Provide the [X, Y] coordinate of the cell's center where the given text is located.  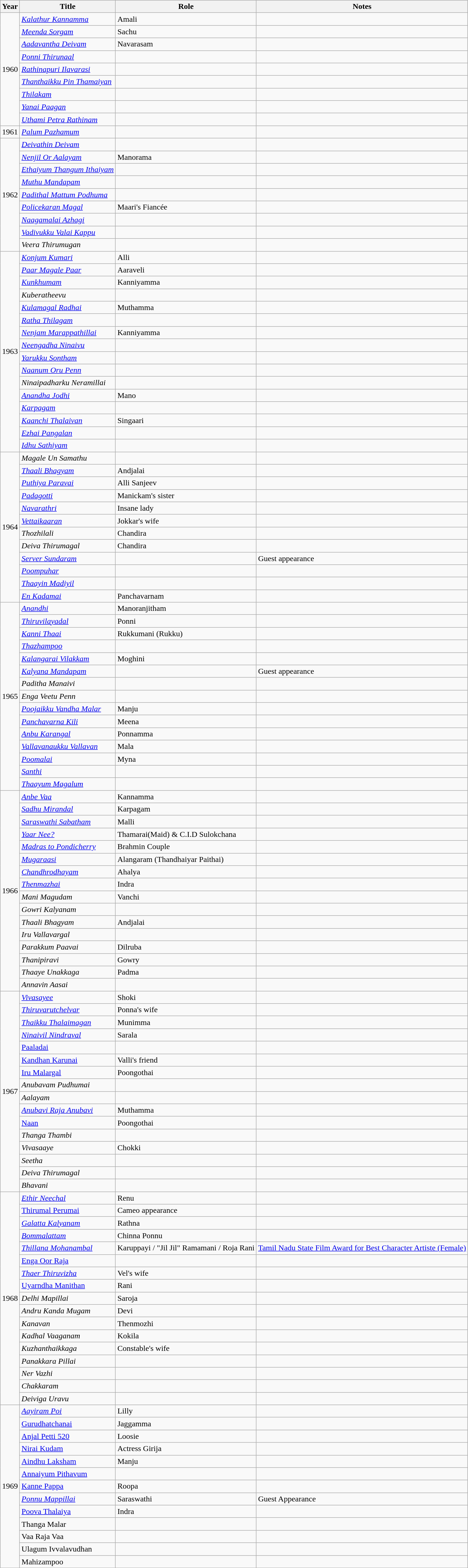
Server Sundaram [68, 558]
Vettaikaaran [68, 521]
Navarasam [186, 44]
Kalathur Kannamma [68, 19]
Enga Veetu Penn [68, 696]
Kandhan Karunai [68, 1060]
Poojaikku Vandha Malar [68, 709]
Moghini [186, 659]
Thozhilali [68, 533]
Alangaram (Thandhaiyar Paithai) [186, 859]
Anandha Jodhi [68, 395]
Notes [362, 7]
Kokila [186, 1336]
Renu [186, 1198]
Kaanchi Thalaivan [68, 420]
Mani Magudam [68, 897]
Thiruvilayadal [68, 621]
Palum Pazhamum [68, 132]
Naan [68, 1123]
Sadhu Mirandal [68, 809]
Chokki [186, 1148]
Poova Thalaiya [68, 1511]
Iru Vallavargal [68, 934]
Annaiyum Pithavum [68, 1474]
Ponni Thirunaal [68, 57]
1967 [10, 1091]
Gowri Kalyanam [68, 909]
Amali [186, 19]
Vadivukku Valai Kappu [68, 232]
Iru Malargal [68, 1072]
Tamil Nadu State Film Award for Best Character Artiste (Female) [362, 1248]
Deiviga Uravu [68, 1399]
Veera Thirumugan [68, 245]
Paditha Manaivi [68, 684]
Thanthaikku Pin Thamaiyan [68, 82]
Gurudhatchanai [68, 1424]
Saroja [186, 1298]
Jaggamma [186, 1424]
Thanga Thambi [68, 1135]
Ponni [186, 621]
Mano [186, 395]
Valli's friend [186, 1060]
Naanum Oru Penn [68, 370]
Nenjam Marappathillai [68, 332]
Thiruvarutchelvar [68, 1010]
1962 [10, 194]
Thenmazhai [68, 884]
Manorama [186, 157]
Galatta Kalyanam [68, 1223]
Year [10, 7]
Aalayam [68, 1098]
Kannamma [186, 797]
Role [186, 7]
Thaayum Magalum [68, 784]
Deivathin Deivam [68, 144]
Ninaivil Nindraval [68, 1035]
Thaikku Thalaimagan [68, 1022]
Ponna's wife [186, 1010]
Vanchi [186, 897]
Yanai Paagan [68, 107]
Kadhal Vaaganam [68, 1336]
1968 [10, 1298]
Aadavantha Deivam [68, 44]
Mala [186, 746]
En Kadamai [68, 596]
Anjal Petti 520 [68, 1436]
Saraswathi Sabatham [68, 822]
Loosie [186, 1436]
Alli Sanjeev [186, 483]
Manickam's sister [186, 496]
Lilly [186, 1411]
Kuberatheevu [68, 295]
Puthiya Paravai [68, 483]
Kalyana Mandapam [68, 671]
Panchavarna Kili [68, 721]
Paaladai [68, 1047]
Vivasaaye [68, 1148]
Aayiram Poi [68, 1411]
Ratha Thilagam [68, 320]
Anubavam Pudhumai [68, 1085]
Kanne Pappa [68, 1486]
Neengadha Ninaivu [68, 345]
Shoki [186, 997]
Uthami Petra Rathinam [68, 119]
Poomalai [68, 759]
Ulagum Ivvalavudhan [68, 1549]
Sachu [186, 32]
1960 [10, 69]
Kunkhumam [68, 282]
Magale Un Samathu [68, 458]
Andru Kanda Mugam [68, 1311]
Saraswathi [186, 1499]
Rathna [186, 1223]
1964 [10, 527]
Santhi [68, 772]
Thanga Malar [68, 1524]
Rani [186, 1286]
Ethaiyum Thangum Ithaiyam [68, 170]
Ezhai Pangalan [68, 433]
Anubavi Raja Anubavi [68, 1110]
Ponnu Mappillai [68, 1499]
Parakkum Paavai [68, 947]
Malli [186, 822]
1961 [10, 132]
Guest Appearance [362, 1499]
Cameo appearance [186, 1211]
Panakkara Pillai [68, 1361]
Aindhu Laksham [68, 1461]
Ponnamma [186, 734]
Chandhrodhayam [68, 872]
Manoranjitham [186, 609]
1969 [10, 1487]
Actress Girija [186, 1449]
Roopa [186, 1486]
Seetha [68, 1160]
Muthu Mandapam [68, 182]
Vallavanaukku Vallavan [68, 746]
Padagotti [68, 496]
Thaaye Unakkaga [68, 972]
Rukkumani (Rukku) [186, 634]
Yarukku Sontham [68, 357]
Kuzhanthaikkaga [68, 1348]
Nenjil Or Aalayam [68, 157]
Alli [186, 257]
Delhi Mapillai [68, 1298]
Insane lady [186, 508]
Padma [186, 972]
Sarala [186, 1035]
Aaraveli [186, 270]
Mugaraasi [68, 859]
Rathinapuri Ilavarasi [68, 69]
Anandhi [68, 609]
Anbe Vaa [68, 797]
Chinna Ponnu [186, 1236]
Dilruba [186, 947]
Constable's wife [186, 1348]
Jokkar's wife [186, 521]
Poompuhar [68, 571]
Devi [186, 1311]
Thirumal Perumai [68, 1211]
Thilakam [68, 94]
Thamarai(Maid) & C.I.D Sulokchana [186, 834]
Madras to Pondicherry [68, 847]
Ethir Neechal [68, 1198]
Maari's Fiancée [186, 207]
Ner Vazhi [68, 1374]
Chakkaram [68, 1386]
Thaayin Madiyil [68, 584]
Kulamagal Radhai [68, 307]
Ninaipadharku Neramillai [68, 383]
Meena [186, 721]
Uyarndha Manithan [68, 1286]
Bhavani [68, 1185]
Naagamalai Azhagi [68, 220]
Vel's wife [186, 1273]
Thaer Thiruvizha [68, 1273]
Konjum Kumari [68, 257]
Thazhampoo [68, 646]
Anbu Karangal [68, 734]
Thillana Mohanambal [68, 1248]
Kanavan [68, 1323]
Brahmin Couple [186, 847]
1965 [10, 697]
Panchavarnam [186, 596]
Munimma [186, 1022]
Mahizampoo [68, 1561]
Gowry [186, 960]
Enga Oor Raja [68, 1261]
Kanni Thaai [68, 634]
Nirai Kudam [68, 1449]
Title [68, 7]
Paar Magale Paar [68, 270]
1966 [10, 891]
1963 [10, 351]
Vivasayee [68, 997]
Kalangarai Vilakkam [68, 659]
Myna [186, 759]
Bommalattam [68, 1236]
Annavin Aasai [68, 985]
Ahalya [186, 872]
Yaar Nee? [68, 834]
Singaari [186, 420]
Idhu Sathiyam [68, 445]
Thanipiravi [68, 960]
Navarathri [68, 508]
Policekaran Magal [68, 207]
Vaa Raja Vaa [68, 1536]
Thenmozhi [186, 1323]
Karuppayi / "Jil Jil" Ramamani / Roja Rani [186, 1248]
Padithal Mattum Podhuma [68, 195]
Meenda Sorgam [68, 32]
